Extract the [X, Y] coordinate from the center of the cell holding the provided text.  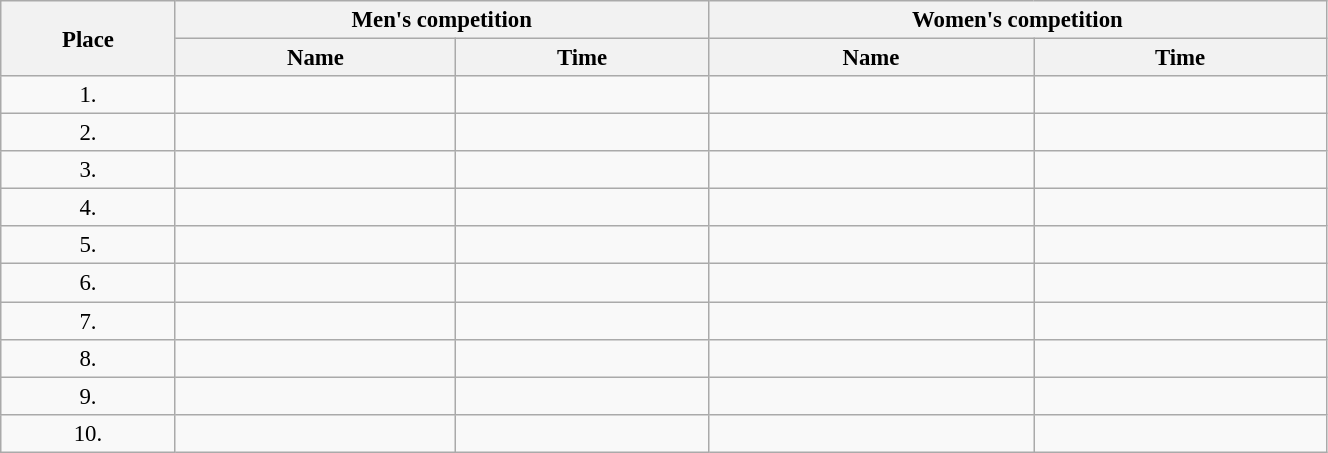
3. [88, 170]
9. [88, 396]
Place [88, 38]
1. [88, 95]
Women's competition [1017, 20]
Men's competition [442, 20]
4. [88, 208]
6. [88, 283]
7. [88, 321]
5. [88, 245]
8. [88, 358]
10. [88, 433]
2. [88, 133]
